Identify which cell holds the provided text, then report its [X, Y] central coordinate. 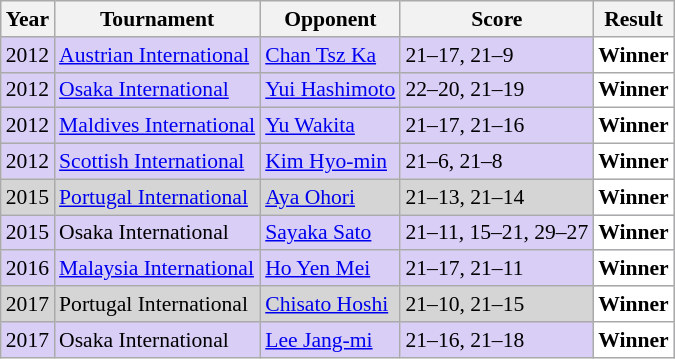
21–17, 21–9 [496, 55]
21–16, 21–18 [496, 340]
21–10, 21–15 [496, 304]
Aya Ohori [330, 197]
Result [634, 19]
Kim Hyo-min [330, 162]
Score [496, 19]
Lee Jang-mi [330, 340]
Maldives International [157, 126]
21–13, 21–14 [496, 197]
Scottish International [157, 162]
21–11, 15–21, 29–27 [496, 233]
Chan Tsz Ka [330, 55]
Austrian International [157, 55]
Yui Hashimoto [330, 90]
Yu Wakita [330, 126]
Ho Yen Mei [330, 269]
2016 [28, 269]
Chisato Hoshi [330, 304]
Malaysia International [157, 269]
21–17, 21–16 [496, 126]
21–6, 21–8 [496, 162]
21–17, 21–11 [496, 269]
Year [28, 19]
Sayaka Sato [330, 233]
Opponent [330, 19]
Tournament [157, 19]
22–20, 21–19 [496, 90]
